Output the (x, y) coordinate of the center of the cell containing the given text.  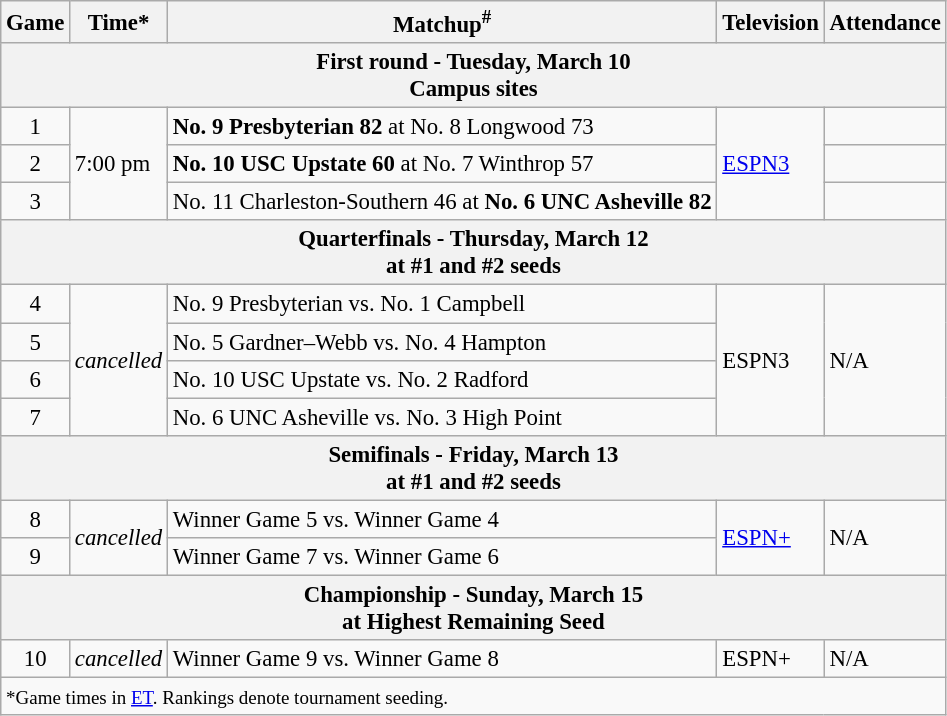
Semifinals - Friday, March 13at #1 and #2 seeds (474, 468)
8 (36, 519)
No. 9 Presbyterian 82 at No. 8 Longwood 73 (442, 127)
9 (36, 557)
7:00 pm (119, 164)
3 (36, 202)
Game (36, 22)
No. 9 Presbyterian vs. No. 1 Campbell (442, 304)
Time* (119, 22)
First round - Tuesday, March 10Campus sites (474, 76)
4 (36, 304)
Winner Game 9 vs. Winner Game 8 (442, 659)
Quarterfinals - Thursday, March 12at #1 and #2 seeds (474, 252)
No. 11 Charleston-Southern 46 at No. 6 UNC Asheville 82 (442, 202)
No. 6 UNC Asheville vs. No. 3 High Point (442, 417)
10 (36, 659)
Championship - Sunday, March 15at Highest Remaining Seed (474, 608)
7 (36, 417)
Matchup# (442, 22)
Television (770, 22)
No. 5 Gardner–Webb vs. No. 4 Hampton (442, 342)
5 (36, 342)
2 (36, 164)
*Game times in ET. Rankings denote tournament seeding. (474, 696)
Attendance (885, 22)
Winner Game 5 vs. Winner Game 4 (442, 519)
6 (36, 379)
Winner Game 7 vs. Winner Game 6 (442, 557)
No. 10 USC Upstate 60 at No. 7 Winthrop 57 (442, 164)
No. 10 USC Upstate vs. No. 2 Radford (442, 379)
1 (36, 127)
